Find where the given text appears and provide that cell's center as (X, Y) coordinate. 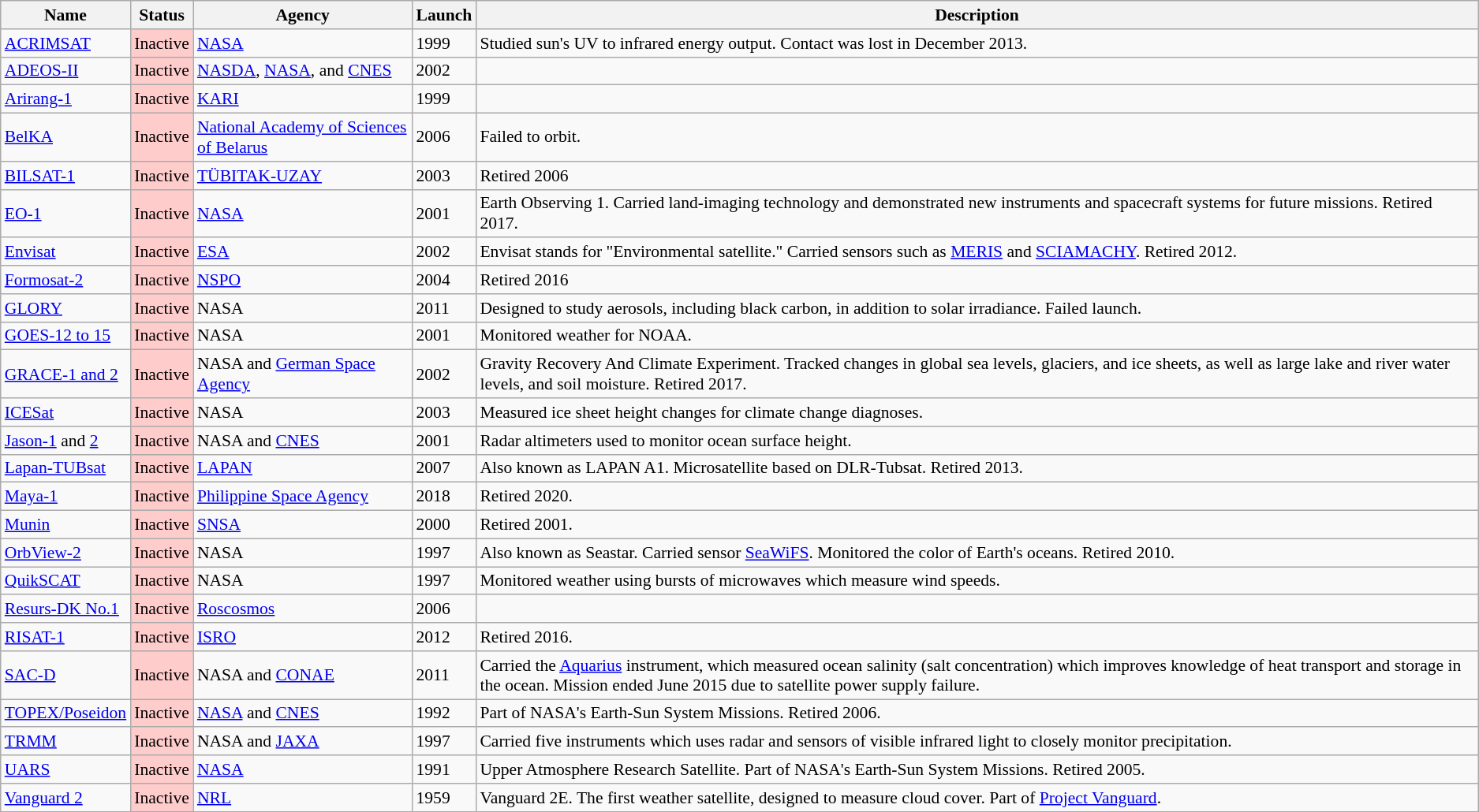
Retired 2016. (977, 637)
BILSAT-1 (65, 176)
TOPEX/Poseidon (65, 713)
Retired 2006 (977, 176)
TÜBITAK-UZAY (303, 176)
ACRIMSAT (65, 43)
ADEOS-II (65, 71)
Lapan-TUBsat (65, 468)
Munin (65, 525)
Arirang-1 (65, 99)
2012 (443, 637)
Monitored weather for NOAA. (977, 336)
1959 (443, 798)
Name (65, 15)
1991 (443, 769)
LAPAN (303, 468)
2004 (443, 280)
QuikSCAT (65, 581)
Agency (303, 15)
Maya-1 (65, 497)
Launch (443, 15)
NASDA, NASA, and CNES (303, 71)
NASA and JAXA (303, 742)
Envisat stands for "Environmental satellite." Carried sensors such as MERIS and SCIAMACHY. Retired 2012. (977, 252)
TRMM (65, 742)
Retired 2001. (977, 525)
GLORY (65, 308)
2000 (443, 525)
GRACE-1 and 2 (65, 374)
Retired 2020. (977, 497)
Vanguard 2E. The first weather satellite, designed to measure cloud cover. Part of Project Vanguard. (977, 798)
GOES-12 to 15 (65, 336)
Also known as Seastar. Carried sensor SeaWiFS. Monitored the color of Earth's oceans. Retired 2010. (977, 553)
RISAT-1 (65, 637)
ICESat (65, 412)
Retired 2016 (977, 280)
NASA and German Space Agency (303, 374)
Resurs-DK No.1 (65, 609)
BelKA (65, 137)
KARI (303, 99)
Roscosmos (303, 609)
Jason-1 and 2 (65, 441)
ESA (303, 252)
Measured ice sheet height changes for climate change diagnoses. (977, 412)
EO-1 (65, 213)
NSPO (303, 280)
1992 (443, 713)
Envisat (65, 252)
Vanguard 2 (65, 798)
Also known as LAPAN A1. Microsatellite based on DLR-Tubsat. Retired 2013. (977, 468)
Earth Observing 1. Carried land-imaging technology and demonstrated new instruments and spacecraft systems for future missions. Retired 2017. (977, 213)
NRL (303, 798)
Formosat-2 (65, 280)
OrbView-2 (65, 553)
Monitored weather using bursts of microwaves which measure wind speeds. (977, 581)
ISRO (303, 637)
Status (162, 15)
Failed to orbit. (977, 137)
National Academy of Sciences of Belarus (303, 137)
Radar altimeters used to monitor ocean surface height. (977, 441)
Upper Atmosphere Research Satellite. Part of NASA's Earth-Sun System Missions. Retired 2005. (977, 769)
NASA and CONAE (303, 675)
Carried five instruments which uses radar and sensors of visible infrared light to closely monitor precipitation. (977, 742)
Philippine Space Agency (303, 497)
Designed to study aerosols, including black carbon, in addition to solar irradiance. Failed launch. (977, 308)
SNSA (303, 525)
2018 (443, 497)
Studied sun's UV to infrared energy output. Contact was lost in December 2013. (977, 43)
Part of NASA's Earth-Sun System Missions. Retired 2006. (977, 713)
SAC-D (65, 675)
Description (977, 15)
2007 (443, 468)
UARS (65, 769)
